Return the [x, y] coordinate for the center point of the cell that contains the specified text.  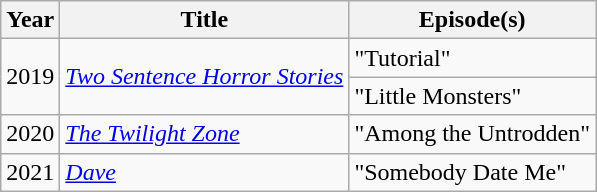
2021 [30, 172]
Year [30, 20]
2020 [30, 134]
"Tutorial" [472, 58]
The Twilight Zone [204, 134]
"Somebody Date Me" [472, 172]
Title [204, 20]
"Little Monsters" [472, 96]
Two Sentence Horror Stories [204, 77]
"Among the Untrodden" [472, 134]
Episode(s) [472, 20]
Dave [204, 172]
2019 [30, 77]
